Return the [x, y] coordinate for the center point of the cell that contains the specified text.  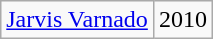
Jarvis Varnado [78, 20]
2010 [182, 20]
